Return the [x, y] coordinate for the center point of the cell that contains the specified text.  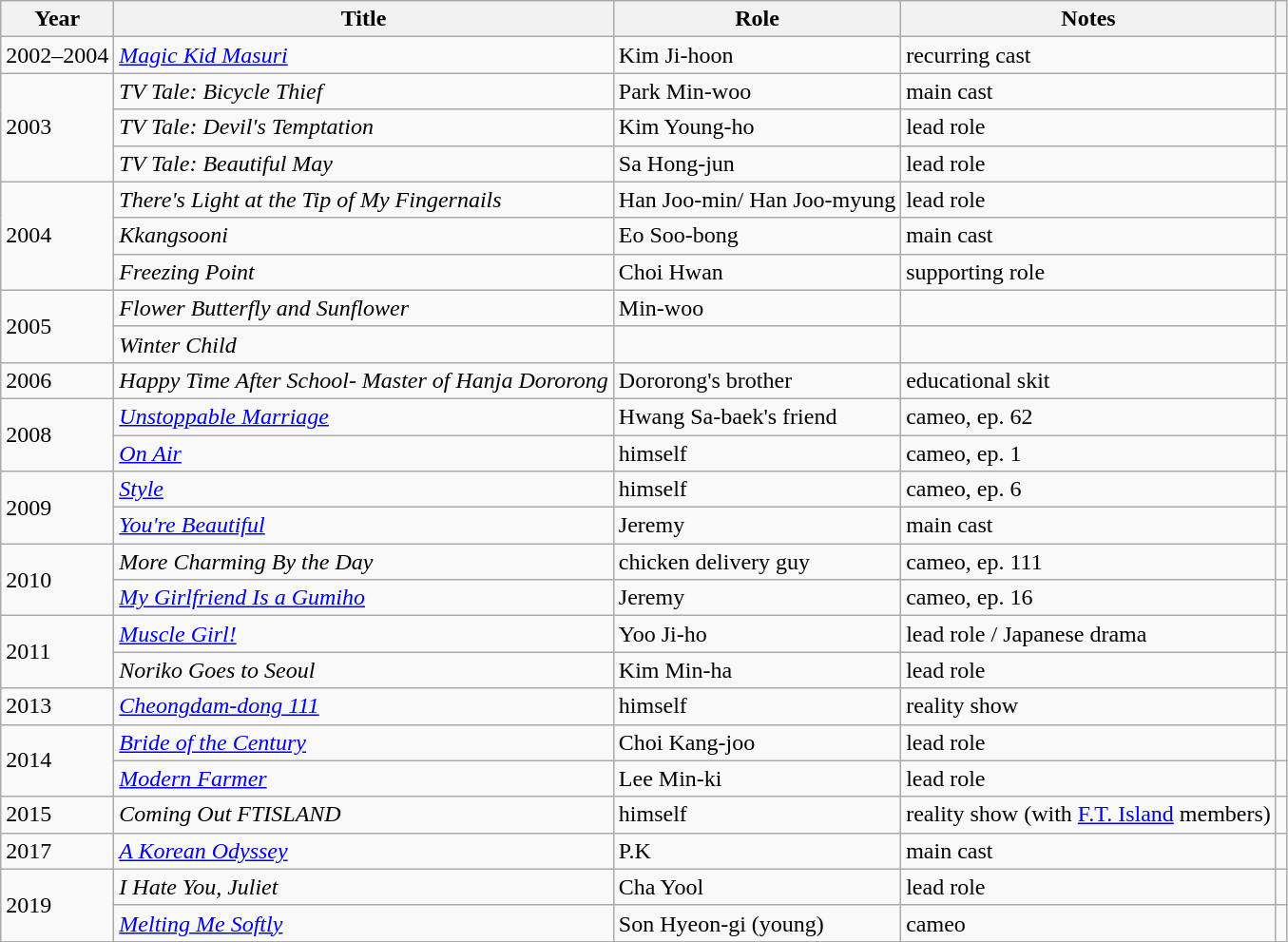
cameo, ep. 16 [1089, 598]
More Charming By the Day [363, 562]
reality show [1089, 706]
Choi Hwan [757, 272]
Hwang Sa-baek's friend [757, 416]
Min-woo [757, 308]
Choi Kang-joo [757, 742]
reality show (with F.T. Island members) [1089, 815]
Han Joo-min/ Han Joo-myung [757, 200]
Unstoppable Marriage [363, 416]
Yoo Ji-ho [757, 634]
Happy Time After School- Master of Hanja Dororong [363, 380]
2005 [57, 326]
Dororong's brother [757, 380]
Park Min-woo [757, 91]
2002–2004 [57, 55]
educational skit [1089, 380]
2009 [57, 508]
Muscle Girl! [363, 634]
Kkangsooni [363, 236]
cameo, ep. 6 [1089, 490]
2014 [57, 760]
Melting Me Softly [363, 923]
Bride of the Century [363, 742]
2013 [57, 706]
Title [363, 19]
2015 [57, 815]
2004 [57, 236]
Sa Hong-jun [757, 163]
My Girlfriend Is a Gumiho [363, 598]
recurring cast [1089, 55]
Magic Kid Masuri [363, 55]
Kim Ji-hoon [757, 55]
cameo [1089, 923]
2006 [57, 380]
Son Hyeon-gi (young) [757, 923]
TV Tale: Beautiful May [363, 163]
cameo, ep. 111 [1089, 562]
Cheongdam-dong 111 [363, 706]
Lee Min-ki [757, 779]
P.K [757, 851]
Kim Min-ha [757, 670]
lead role / Japanese drama [1089, 634]
Noriko Goes to Seoul [363, 670]
There's Light at the Tip of My Fingernails [363, 200]
Kim Young-ho [757, 127]
Style [363, 490]
supporting role [1089, 272]
TV Tale: Devil's Temptation [363, 127]
On Air [363, 453]
TV Tale: Bicycle Thief [363, 91]
cameo, ep. 1 [1089, 453]
Year [57, 19]
Notes [1089, 19]
Modern Farmer [363, 779]
cameo, ep. 62 [1089, 416]
2011 [57, 652]
2008 [57, 434]
A Korean Odyssey [363, 851]
You're Beautiful [363, 526]
2003 [57, 127]
Role [757, 19]
Winter Child [363, 344]
2019 [57, 905]
Freezing Point [363, 272]
Cha Yool [757, 887]
2010 [57, 580]
Flower Butterfly and Sunflower [363, 308]
Coming Out FTISLAND [363, 815]
I Hate You, Juliet [363, 887]
chicken delivery guy [757, 562]
Eo Soo-bong [757, 236]
2017 [57, 851]
